Identify which cell holds the provided text, then report its (x, y) central coordinate. 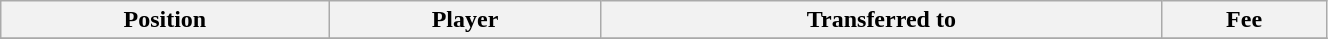
Position (165, 20)
Transferred to (882, 20)
Player (465, 20)
Fee (1244, 20)
